Find where the given text appears and provide that cell's center as (X, Y) coordinate. 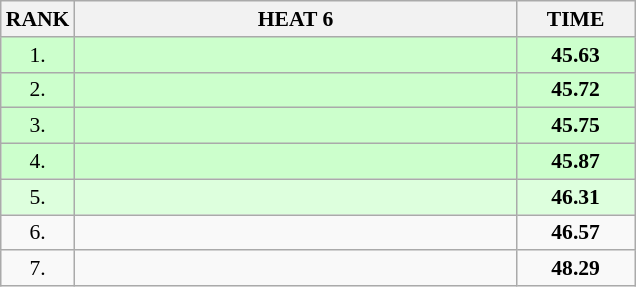
6. (38, 233)
46.31 (576, 197)
1. (38, 55)
45.72 (576, 90)
7. (38, 269)
48.29 (576, 269)
5. (38, 197)
TIME (576, 19)
45.63 (576, 55)
45.75 (576, 126)
HEAT 6 (295, 19)
RANK (38, 19)
2. (38, 90)
4. (38, 162)
45.87 (576, 162)
46.57 (576, 233)
3. (38, 126)
